Pinpoint the cell where the given text exists, returning its [X, Y] midpoint coordinate. 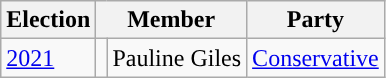
2021 [48, 58]
Election [48, 20]
Party [316, 20]
Conservative [316, 58]
Pauline Giles [177, 58]
Member [172, 20]
